Extract the (X, Y) coordinate from the center of the cell holding the provided text.  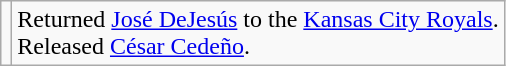
Returned José DeJesús to the Kansas City Royals. Released César Cedeño. (258, 34)
